Determine the (x, y) coordinate at the center of the cell enclosing the given text.  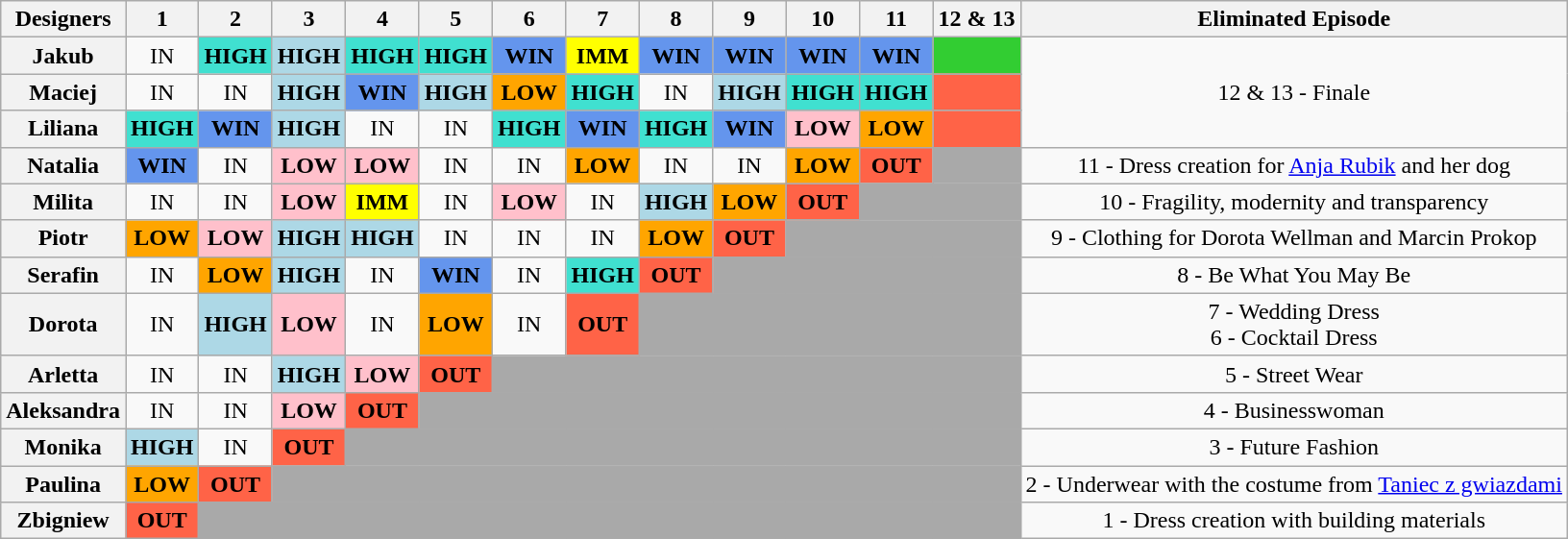
2 (235, 19)
10 (822, 19)
Milita (63, 202)
Natalia (63, 165)
7 (602, 19)
4 (382, 19)
6 (529, 19)
Liliana (63, 129)
Designers (63, 19)
9 - Clothing for Dorota Wellman and Marcin Prokop (1293, 238)
1 (161, 19)
11 - Dress creation for Anja Rubik and her dog (1293, 165)
3 - Future Fashion (1293, 447)
Eliminated Episode (1293, 19)
12 & 13 - Finale (1293, 92)
5 - Street Wear (1293, 374)
11 (896, 19)
Aleksandra (63, 410)
4 - Businesswoman (1293, 410)
8 - Be What You May Be (1293, 275)
5 (455, 19)
Paulina (63, 483)
1 - Dress creation with building materials (1293, 521)
3 (308, 19)
Zbigniew (63, 521)
2 - Underwear with the costume from Taniec z gwiazdami (1293, 483)
7 - Wedding Dress 6 - Cocktail Dress (1293, 325)
Maciej (63, 92)
Dorota (63, 325)
8 (675, 19)
Monika (63, 447)
Piotr (63, 238)
12 & 13 (976, 19)
Arletta (63, 374)
10 - Fragility, modernity and transparency (1293, 202)
9 (749, 19)
Serafin (63, 275)
Jakub (63, 56)
